Identify which cell holds the provided text, then report its [X, Y] central coordinate. 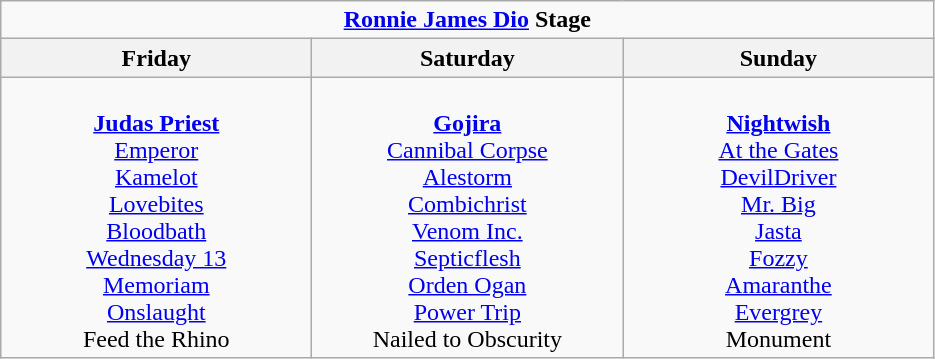
Sunday [778, 58]
Friday [156, 58]
Nightwish At the Gates DevilDriver Mr. Big Jasta Fozzy Amaranthe Evergrey Monument [778, 218]
Gojira Cannibal Corpse Alestorm Combichrist Venom Inc. Septicflesh Orden Ogan Power Trip Nailed to Obscurity [468, 218]
Judas Priest Emperor Kamelot Lovebites Bloodbath Wednesday 13 Memoriam Onslaught Feed the Rhino [156, 218]
Saturday [468, 58]
Ronnie James Dio Stage [468, 20]
